Find where the given text appears and provide that cell's center as (x, y) coordinate. 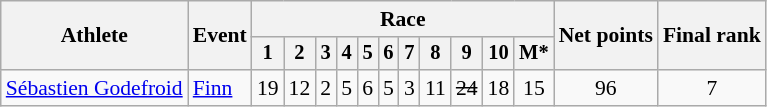
Race (403, 19)
8 (436, 54)
4 (346, 54)
96 (606, 88)
M* (534, 54)
Net points (606, 36)
1 (268, 54)
Athlete (94, 36)
10 (499, 54)
18 (499, 88)
15 (534, 88)
11 (436, 88)
Event (220, 36)
Sébastien Godefroid (94, 88)
24 (467, 88)
12 (300, 88)
9 (467, 54)
19 (268, 88)
Finn (220, 88)
Final rank (712, 36)
